Extract the [x, y] coordinate from the center of the cell holding the provided text.  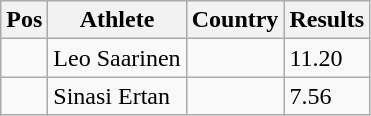
7.56 [327, 96]
Sinasi Ertan [117, 96]
Pos [24, 20]
11.20 [327, 58]
Results [327, 20]
Athlete [117, 20]
Country [235, 20]
Leo Saarinen [117, 58]
